Provide the (x, y) coordinate of the cell's center where the given text is located.  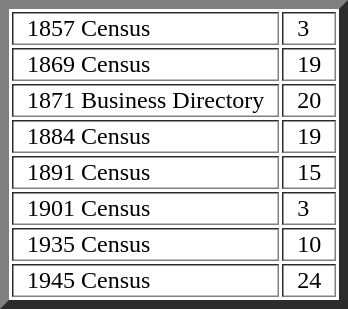
1871 Business Directory (146, 100)
15 (309, 172)
1869 Census (146, 64)
1945 Census (146, 280)
1891 Census (146, 172)
1901 Census (146, 208)
20 (309, 100)
1935 Census (146, 244)
1857 Census (146, 28)
1884 Census (146, 136)
10 (309, 244)
24 (309, 280)
